Provide the (X, Y) coordinate of the cell's center where the given text is located.  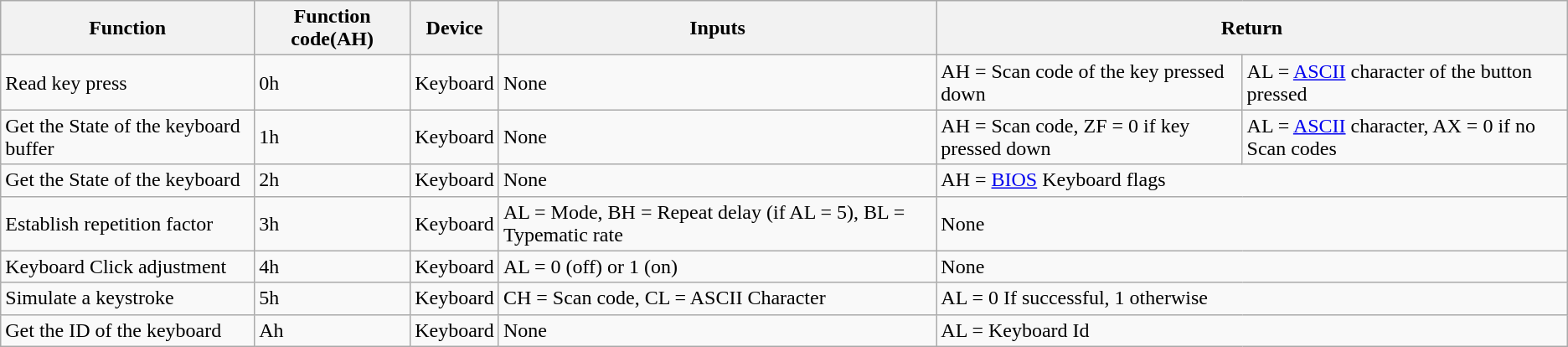
Function code(AH) (333, 28)
Device (455, 28)
AL = ASCII character of the button pressed (1405, 82)
5h (333, 298)
4h (333, 267)
AH = Scan code, ZF = 0 if key pressed down (1089, 137)
0h (333, 82)
Inputs (717, 28)
AH = Scan code of the key pressed down (1089, 82)
Return (1251, 28)
AL = Keyboard Id (1251, 330)
AL = 0 (off) or 1 (on) (717, 267)
Keyboard Click adjustment (127, 267)
Simulate a keystroke (127, 298)
Function (127, 28)
Get the State of the keyboard (127, 180)
Read key press (127, 82)
Get the ID of the keyboard (127, 330)
Establish repetition factor (127, 223)
CH = Scan code, CL = ASCII Character (717, 298)
AL = Mode, BH = Repeat delay (if AL = 5), BL = Typematic rate (717, 223)
1h (333, 137)
AH = BIOS Keyboard flags (1251, 180)
AL = 0 If successful, 1 otherwise (1251, 298)
2h (333, 180)
Ah (333, 330)
AL = ASCII character, AX = 0 if no Scan codes (1405, 137)
Get the State of the keyboard buffer (127, 137)
3h (333, 223)
